Output the [x, y] coordinate of the center of the cell containing the given text.  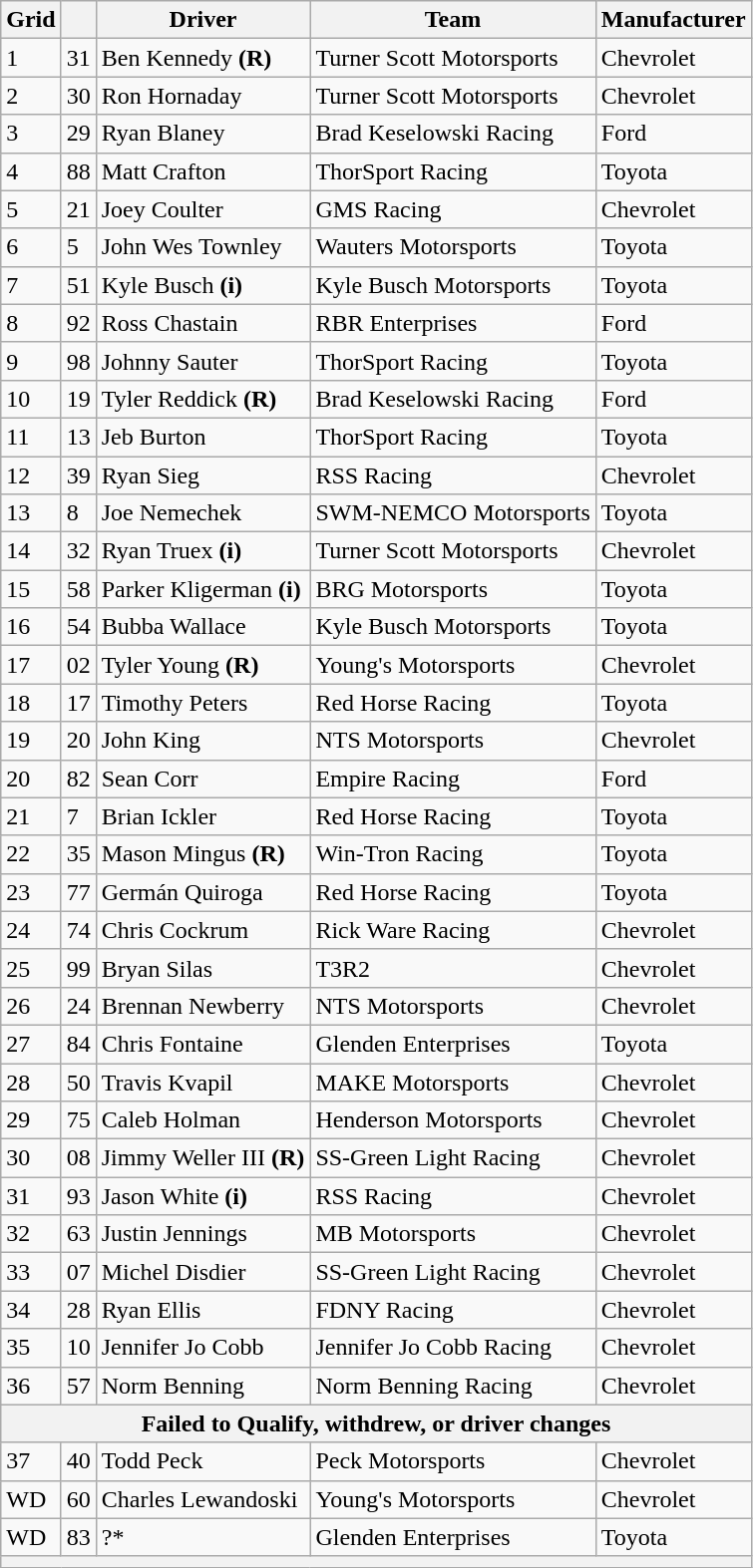
Jennifer Jo Cobb [203, 1348]
98 [78, 361]
Jennifer Jo Cobb Racing [453, 1348]
02 [78, 665]
11 [31, 437]
Timothy Peters [203, 703]
26 [31, 1006]
75 [78, 1120]
Bubba Wallace [203, 627]
Chris Fontaine [203, 1044]
63 [78, 1234]
Tyler Young (R) [203, 665]
Failed to Qualify, withdrew, or driver changes [376, 1423]
12 [31, 475]
Jimmy Weller III (R) [203, 1158]
4 [31, 171]
9 [31, 361]
84 [78, 1044]
51 [78, 285]
Todd Peck [203, 1461]
Ross Chastain [203, 323]
99 [78, 968]
Norm Benning [203, 1386]
SWM-NEMCO Motorsports [453, 513]
Kyle Busch (i) [203, 285]
18 [31, 703]
74 [78, 930]
1 [31, 58]
22 [31, 854]
14 [31, 551]
T3R2 [453, 968]
Chris Cockrum [203, 930]
GMS Racing [453, 209]
Ron Hornaday [203, 96]
Brennan Newberry [203, 1006]
John King [203, 741]
?* [203, 1537]
27 [31, 1044]
Jason White (i) [203, 1196]
Jeb Burton [203, 437]
Germán Quiroga [203, 892]
Peck Motorsports [453, 1461]
MB Motorsports [453, 1234]
Bryan Silas [203, 968]
Henderson Motorsports [453, 1120]
34 [31, 1310]
Tyler Reddick (R) [203, 399]
Norm Benning Racing [453, 1386]
Johnny Sauter [203, 361]
Empire Racing [453, 779]
54 [78, 627]
Mason Mingus (R) [203, 854]
Ben Kennedy (R) [203, 58]
Sean Corr [203, 779]
BRG Motorsports [453, 589]
Joey Coulter [203, 209]
40 [78, 1461]
Parker Kligerman (i) [203, 589]
3 [31, 134]
08 [78, 1158]
23 [31, 892]
Wauters Motorsports [453, 247]
88 [78, 171]
39 [78, 475]
33 [31, 1272]
82 [78, 779]
25 [31, 968]
07 [78, 1272]
Ryan Ellis [203, 1310]
2 [31, 96]
50 [78, 1082]
Ryan Sieg [203, 475]
57 [78, 1386]
Matt Crafton [203, 171]
6 [31, 247]
Charles Lewandoski [203, 1499]
Grid [31, 20]
36 [31, 1386]
Michel Disdier [203, 1272]
Justin Jennings [203, 1234]
John Wes Townley [203, 247]
Rick Ware Racing [453, 930]
MAKE Motorsports [453, 1082]
15 [31, 589]
Driver [203, 20]
77 [78, 892]
58 [78, 589]
16 [31, 627]
Brian Ickler [203, 816]
RBR Enterprises [453, 323]
Travis Kvapil [203, 1082]
Caleb Holman [203, 1120]
Manufacturer [673, 20]
Win-Tron Racing [453, 854]
FDNY Racing [453, 1310]
Joe Nemechek [203, 513]
92 [78, 323]
83 [78, 1537]
60 [78, 1499]
93 [78, 1196]
Ryan Blaney [203, 134]
Team [453, 20]
37 [31, 1461]
Ryan Truex (i) [203, 551]
